Find where the given text appears and provide that cell's center as [x, y] coordinate. 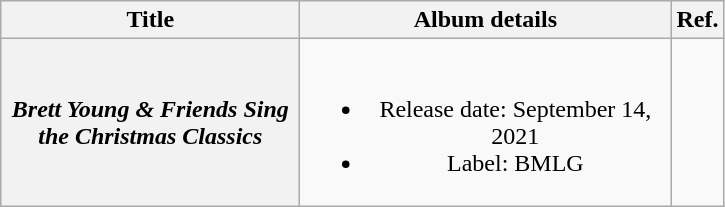
Title [150, 20]
Ref. [698, 20]
Release date: September 14, 2021Label: BMLG [486, 122]
Brett Young & Friends Sing the Christmas Classics [150, 122]
Album details [486, 20]
